Identify which cell holds the provided text, then report its [X, Y] central coordinate. 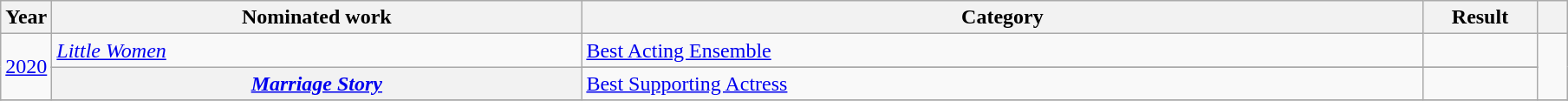
Best Acting Ensemble [1002, 50]
2020 [26, 67]
Year [26, 17]
Nominated work [317, 17]
Marriage Story [317, 84]
Category [1002, 17]
Little Women [317, 50]
Result [1480, 17]
Best Supporting Actress [1002, 84]
